Find where the given text appears and provide that cell's center as (X, Y) coordinate. 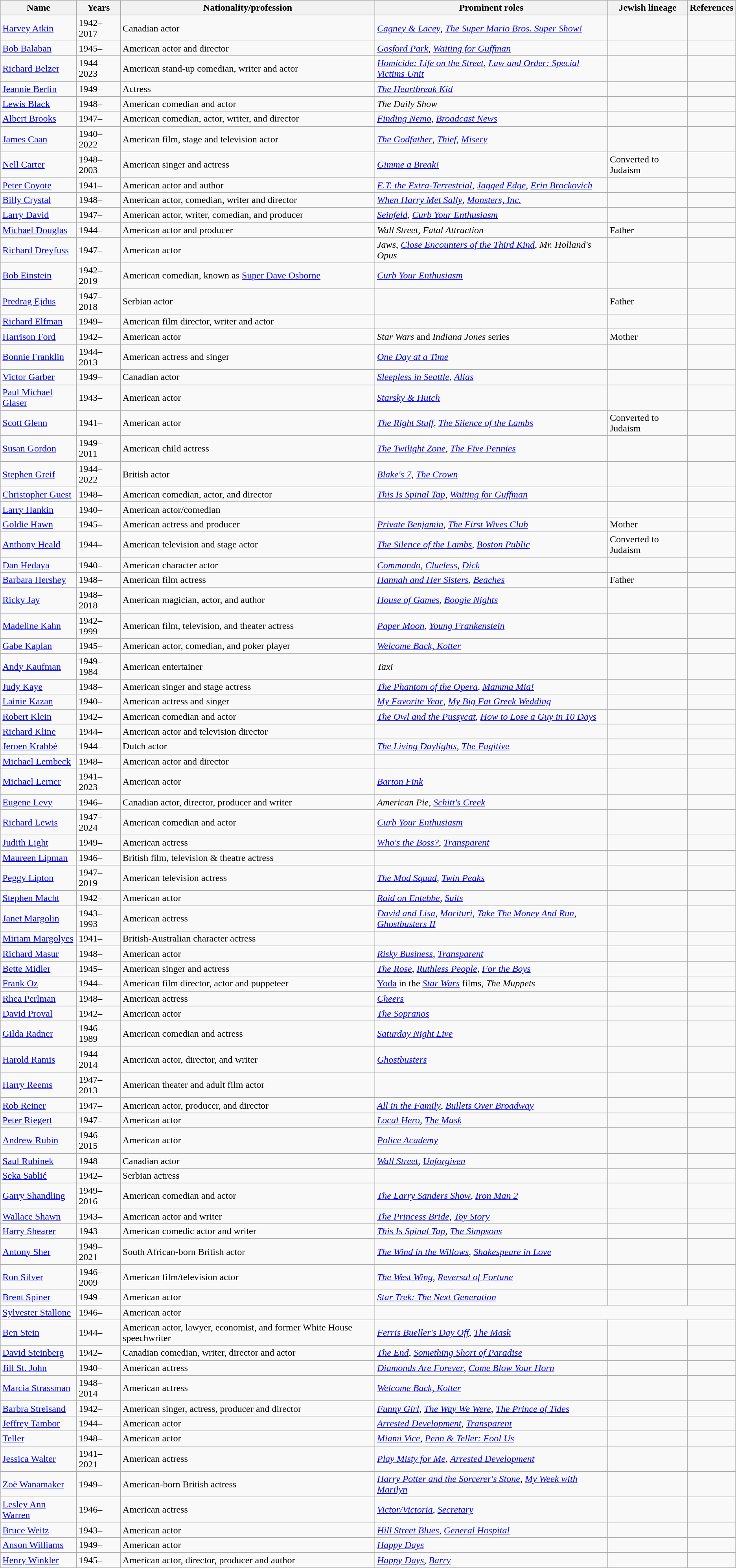
Bob Einstein (39, 276)
American actor and author (248, 185)
The Mod Squad, Twin Peaks (491, 878)
Predrag Ejdus (39, 301)
Bette Midler (39, 969)
American actor and writer (248, 1216)
Bonnie Franklin (39, 357)
Henry Winkler (39, 1560)
Gosford Park, Waiting for Guffman (491, 48)
1947–2019 (98, 878)
Saturday Night Live (491, 1034)
1949–1984 (98, 666)
1946–2009 (98, 1277)
1944–2022 (98, 474)
Maureen Lipman (39, 858)
American actor, comedian, and poker player (248, 646)
Seinfeld, Curb Your Enthusiasm (491, 215)
Zoë Wanamaker (39, 1484)
American actor, director, and writer (248, 1059)
The Godfather, Thief, Misery (491, 139)
Wall Street, Unforgiven (491, 1161)
Gilda Radner (39, 1034)
American-born British actress (248, 1484)
1949–2011 (98, 448)
1948–2018 (98, 600)
The Princess Bride, Toy Story (491, 1216)
Stephen Macht (39, 898)
Happy Days (491, 1545)
Victor/Victoria, Secretary (491, 1510)
Canadian comedian, writer, director and actor (248, 1353)
Raid on Entebbe, Suits (491, 898)
The Wind in the Willows, Shakespeare in Love (491, 1251)
Dutch actor (248, 746)
Happy Days, Barry (491, 1560)
American stand-up comedian, writer and actor (248, 68)
British actor (248, 474)
1946–2015 (98, 1141)
Lainie Kazan (39, 702)
1942–2017 (98, 28)
Stephen Greif (39, 474)
1948–2003 (98, 164)
American film, stage and television actor (248, 139)
British-Australian character actress (248, 939)
Wall Street, Fatal Attraction (491, 230)
Richard Dreyfuss (39, 250)
Cagney & Lacey, The Super Mario Bros. Super Show! (491, 28)
1942–2019 (98, 276)
When Harry Met Sally, Monsters, Inc. (491, 200)
American actor/comedian (248, 509)
Name (39, 8)
Peter Coyote (39, 185)
The Heartbreak Kid (491, 89)
The Owl and the Pussycat, How to Lose a Guy in 10 Days (491, 717)
American entertainer (248, 666)
The Phantom of the Opera, Mamma Mia! (491, 687)
Homicide: Life on the Street, Law and Order: Special Victims Unit (491, 68)
Harry Potter and the Sorcerer's Stone, My Week with Marilyn (491, 1484)
1947–2018 (98, 301)
Lesley Ann Warren (39, 1510)
Paul Michael Glaser (39, 397)
Christopher Guest (39, 494)
Jewish lineage (647, 8)
Harvey Atkin (39, 28)
American Pie, Schitt's Creek (491, 802)
One Day at a Time (491, 357)
The Twilight Zone, The Five Pennies (491, 448)
American actor, director, producer and author (248, 1560)
Anson Williams (39, 1545)
Brent Spiner (39, 1297)
Teller (39, 1438)
Ben Stein (39, 1332)
Bob Balaban (39, 48)
Jeannie Berlin (39, 89)
Harrison Ford (39, 337)
Nationality/profession (248, 8)
Jill St. John (39, 1368)
Gimme a Break! (491, 164)
Police Academy (491, 1141)
Miriam Margolyes (39, 939)
Richard Masur (39, 954)
Larry Hankin (39, 509)
The Larry Sanders Show, Iron Man 2 (491, 1196)
David and Lisa, Morituri, Take The Money And Run, Ghostbusters II (491, 919)
1948–2014 (98, 1388)
Prominent roles (491, 8)
Jaws, Close Encounters of the Third Kind, Mr. Holland's Opus (491, 250)
Andrew Rubin (39, 1141)
This Is Spinal Tap, The Simpsons (491, 1231)
Richard Kline (39, 731)
The Right Stuff, The Silence of the Lambs (491, 423)
Andy Kaufman (39, 666)
Nell Carter (39, 164)
Years (98, 8)
South African-born British actor (248, 1251)
Serbian actor (248, 301)
American actor, producer, and director (248, 1105)
American comedian and actress (248, 1034)
1940–2022 (98, 139)
Michael Lerner (39, 782)
1944–2013 (98, 357)
Frank Oz (39, 984)
Lewis Black (39, 104)
Star Wars and Indiana Jones series (491, 337)
Jeroen Krabbé (39, 746)
Susan Gordon (39, 448)
Robert Klein (39, 717)
Ricky Jay (39, 600)
American singer, actress, producer and director (248, 1408)
The West Wing, Reversal of Fortune (491, 1277)
Goldie Hawn (39, 524)
Serbian actress (248, 1176)
British film, television & theatre actress (248, 858)
References (712, 8)
Yoda in the Star Wars films, The Muppets (491, 984)
Dan Hedaya (39, 565)
Marcia Strassman (39, 1388)
1949–2016 (98, 1196)
American television actress (248, 878)
1941–2023 (98, 782)
Private Benjamin, The First Wives Club (491, 524)
American theater and adult film actor (248, 1085)
American film/television actor (248, 1277)
Eugene Levy (39, 802)
1942–1999 (98, 626)
Antony Sher (39, 1251)
Paper Moon, Young Frankenstein (491, 626)
1946–1989 (98, 1034)
Starsky & Hutch (491, 397)
Wallace Shawn (39, 1216)
Barbara Hershey (39, 580)
Saul Rubinek (39, 1161)
House of Games, Boogie Nights (491, 600)
American actor, lawyer, economist, and former White House speechwriter (248, 1332)
Risky Business, Transparent (491, 954)
Blake's 7, The Crown (491, 474)
Cheers (491, 999)
Judy Kaye (39, 687)
American television and stage actor (248, 544)
American comedic actor and writer (248, 1231)
Canadian actor, director, producer and writer (248, 802)
Actress (248, 89)
American character actor (248, 565)
Richard Belzer (39, 68)
Ron Silver (39, 1277)
1944–2023 (98, 68)
Larry David (39, 215)
Harold Ramis (39, 1059)
Local Hero, The Mask (491, 1120)
Hill Street Blues, General Hospital (491, 1530)
Diamonds Are Forever, Come Blow Your Horn (491, 1368)
Hannah and Her Sisters, Beaches (491, 580)
American child actress (248, 448)
Commando, Clueless, Dick (491, 565)
The Silence of the Lambs, Boston Public (491, 544)
Bruce Weitz (39, 1530)
My Favorite Year, My Big Fat Greek Wedding (491, 702)
Peter Riegert (39, 1120)
American magician, actor, and author (248, 600)
1947–2013 (98, 1085)
American actor and producer (248, 230)
1943–1993 (98, 919)
Taxi (491, 666)
The End, Something Short of Paradise (491, 1353)
Judith Light (39, 842)
Victor Garber (39, 377)
Jessica Walter (39, 1458)
Janet Margolin (39, 919)
Sylvester Stallone (39, 1312)
Billy Crystal (39, 200)
James Caan (39, 139)
Rob Reiner (39, 1105)
Barton Fink (491, 782)
1941–2021 (98, 1458)
1949–2021 (98, 1251)
American actor, comedian, writer and director (248, 200)
American comedian, actor, and director (248, 494)
1944–2014 (98, 1059)
David Steinberg (39, 1353)
American film, television, and theater actress (248, 626)
E.T. the Extra-Terrestrial, Jagged Edge, Erin Brockovich (491, 185)
American comedian, actor, writer, and director (248, 119)
Play Misty for Me, Arrested Development (491, 1458)
Michael Douglas (39, 230)
American film director, writer and actor (248, 322)
Ferris Bueller's Day Off, The Mask (491, 1332)
Miami Vice, Penn & Teller: Fool Us (491, 1438)
David Proval (39, 1013)
Funny Girl, The Way We Were, The Prince of Tides (491, 1408)
American singer and stage actress (248, 687)
This Is Spinal Tap, Waiting for Guffman (491, 494)
Gabe Kaplan (39, 646)
The Daily Show (491, 104)
Harry Reems (39, 1085)
Michael Lembeck (39, 761)
Jeffrey Tambor (39, 1423)
Ghostbusters (491, 1059)
Anthony Heald (39, 544)
Seka Sablić (39, 1176)
Finding Nemo, Broadcast News (491, 119)
Scott Glenn (39, 423)
American actor, writer, comedian, and producer (248, 215)
American comedian, known as Super Dave Osborne (248, 276)
Rhea Perlman (39, 999)
Albert Brooks (39, 119)
The Living Daylights, The Fugitive (491, 746)
Richard Lewis (39, 822)
The Rose, Ruthless People, For the Boys (491, 969)
Madeline Kahn (39, 626)
Richard Elfman (39, 322)
Arrested Development, Transparent (491, 1423)
Peggy Lipton (39, 878)
Barbra Streisand (39, 1408)
Who's the Boss?, Transparent (491, 842)
American film director, actor and puppeteer (248, 984)
The Sopranos (491, 1013)
Star Trek: The Next Generation (491, 1297)
1947–2024 (98, 822)
Sleepless in Seattle, Alias (491, 377)
All in the Family, Bullets Over Broadway (491, 1105)
American film actress (248, 580)
American actress and producer (248, 524)
Harry Shearer (39, 1231)
Garry Shandling (39, 1196)
American actor and television director (248, 731)
